For the text-containing cell, return its midpoint in (x, y) coordinate format. 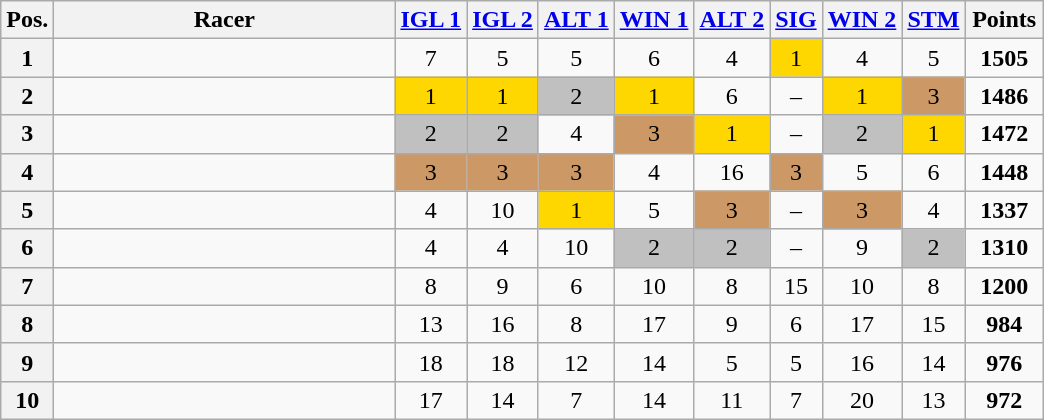
Points (1004, 20)
STM (934, 20)
IGL 2 (503, 20)
1505 (1004, 58)
984 (1004, 324)
1448 (1004, 172)
Racer (224, 20)
IGL 1 (431, 20)
20 (862, 400)
11 (732, 400)
WIN 1 (654, 20)
SIG (796, 20)
1337 (1004, 210)
ALT 2 (732, 20)
972 (1004, 400)
1200 (1004, 286)
ALT 1 (576, 20)
976 (1004, 362)
WIN 2 (862, 20)
12 (576, 362)
Pos. (28, 20)
1310 (1004, 248)
1486 (1004, 96)
1472 (1004, 134)
